Detect which cell encompasses the target text, then output its [x, y] center coordinate. 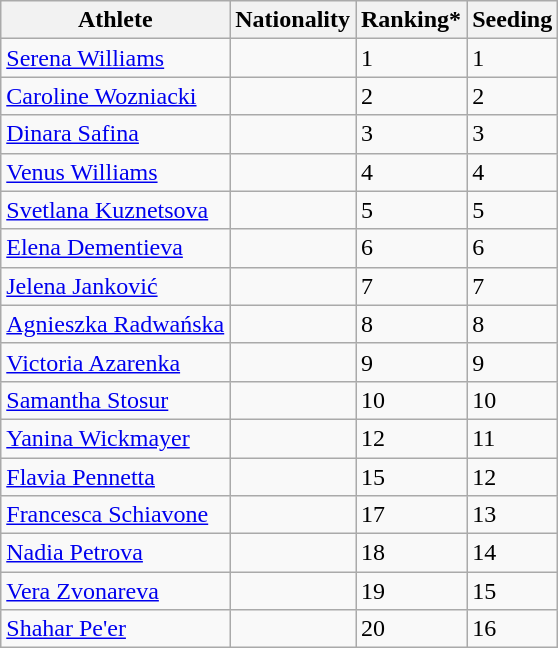
20 [412, 629]
Francesca Schiavone [116, 515]
Jelena Janković [116, 286]
11 [512, 438]
16 [512, 629]
Agnieszka Radwańska [116, 324]
Victoria Azarenka [116, 362]
Vera Zvonareva [116, 591]
Dinara Safina [116, 134]
Flavia Pennetta [116, 477]
Seeding [512, 20]
Ranking* [412, 20]
Svetlana Kuznetsova [116, 210]
19 [412, 591]
Elena Dementieva [116, 248]
Caroline Wozniacki [116, 96]
18 [412, 553]
Nationality [293, 20]
Shahar Pe'er [116, 629]
17 [412, 515]
Yanina Wickmayer [116, 438]
Nadia Petrova [116, 553]
Serena Williams [116, 58]
Venus Williams [116, 172]
Samantha Stosur [116, 400]
Athlete [116, 20]
13 [512, 515]
14 [512, 553]
